Detect which cell encompasses the target text, then output its (x, y) center coordinate. 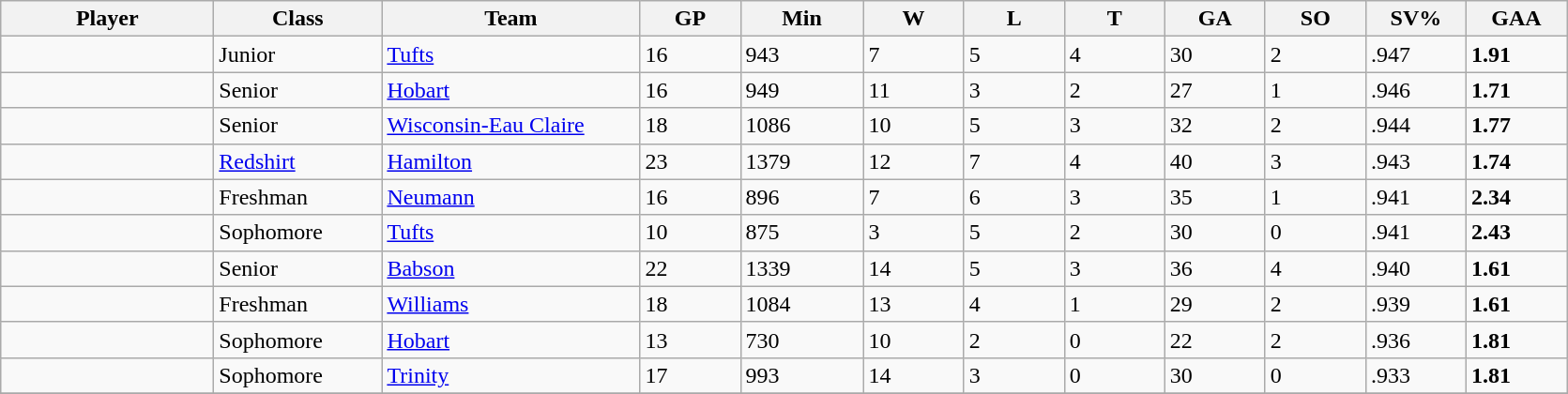
29 (1214, 304)
GAA (1516, 19)
12 (914, 161)
.944 (1415, 126)
1.71 (1516, 90)
Player (107, 19)
L (1013, 19)
1086 (801, 126)
Redshirt (298, 161)
GA (1214, 19)
1379 (801, 161)
.936 (1415, 340)
.947 (1415, 54)
Min (801, 19)
.939 (1415, 304)
875 (801, 233)
1.77 (1516, 126)
Wisconsin-Eau Claire (510, 126)
Class (298, 19)
1.91 (1516, 54)
36 (1214, 268)
1084 (801, 304)
40 (1214, 161)
27 (1214, 90)
Hamilton (510, 161)
.946 (1415, 90)
SO (1316, 19)
23 (691, 161)
943 (801, 54)
730 (801, 340)
11 (914, 90)
896 (801, 197)
993 (801, 375)
.940 (1415, 268)
T (1115, 19)
2.34 (1516, 197)
SV% (1415, 19)
Team (510, 19)
Williams (510, 304)
32 (1214, 126)
GP (691, 19)
949 (801, 90)
Neumann (510, 197)
W (914, 19)
1.74 (1516, 161)
2.43 (1516, 233)
17 (691, 375)
1339 (801, 268)
Junior (298, 54)
.933 (1415, 375)
.943 (1415, 161)
Trinity (510, 375)
Babson (510, 268)
6 (1013, 197)
35 (1214, 197)
